For the text-containing cell, return its midpoint in (x, y) coordinate format. 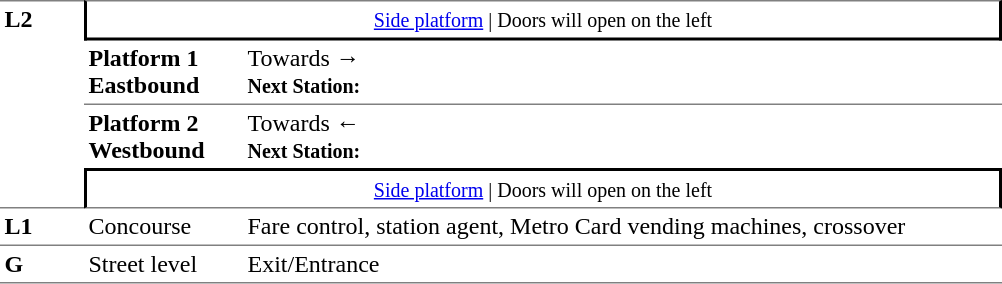
Concourse (164, 226)
L1 (42, 226)
Towards → Next Station: (622, 72)
Street level (164, 264)
Towards ← Next Station: (622, 136)
Exit/Entrance (622, 264)
Platform 2Westbound (164, 136)
G (42, 264)
Fare control, station agent, Metro Card vending machines, crossover (622, 226)
L2 (42, 104)
Platform 1Eastbound (164, 72)
